Find where the given text appears and provide that cell's center as [x, y] coordinate. 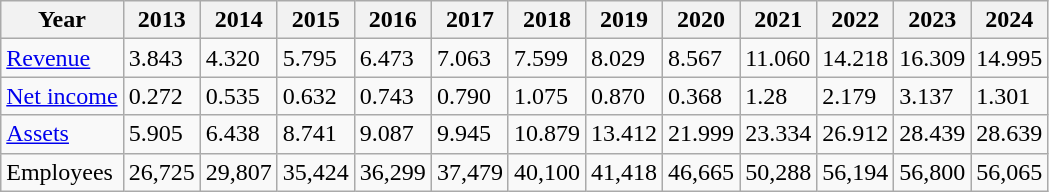
0.368 [702, 96]
26,725 [162, 172]
Employees [62, 172]
Net income [62, 96]
3.137 [932, 96]
2020 [702, 20]
10.879 [546, 134]
8.029 [624, 58]
6.473 [392, 58]
1.075 [546, 96]
2019 [624, 20]
2023 [932, 20]
0.790 [470, 96]
2014 [238, 20]
0.272 [162, 96]
56,194 [856, 172]
2013 [162, 20]
29,807 [238, 172]
2017 [470, 20]
2.179 [856, 96]
56,800 [932, 172]
2016 [392, 20]
0.743 [392, 96]
Revenue [62, 58]
56,065 [1010, 172]
7.599 [546, 58]
41,418 [624, 172]
13.412 [624, 134]
21.999 [702, 134]
5.905 [162, 134]
6.438 [238, 134]
3.843 [162, 58]
2021 [778, 20]
8.567 [702, 58]
16.309 [932, 58]
50,288 [778, 172]
14.218 [856, 58]
0.535 [238, 96]
0.632 [316, 96]
8.741 [316, 134]
0.870 [624, 96]
Assets [62, 134]
1.301 [1010, 96]
40,100 [546, 172]
2018 [546, 20]
11.060 [778, 58]
9.945 [470, 134]
2022 [856, 20]
1.28 [778, 96]
7.063 [470, 58]
28.639 [1010, 134]
14.995 [1010, 58]
9.087 [392, 134]
5.795 [316, 58]
35,424 [316, 172]
28.439 [932, 134]
26.912 [856, 134]
2024 [1010, 20]
4.320 [238, 58]
37,479 [470, 172]
36,299 [392, 172]
46,665 [702, 172]
23.334 [778, 134]
Year [62, 20]
2015 [316, 20]
